Scan for the cell matching the given text and deliver its [X, Y] coordinate at center. 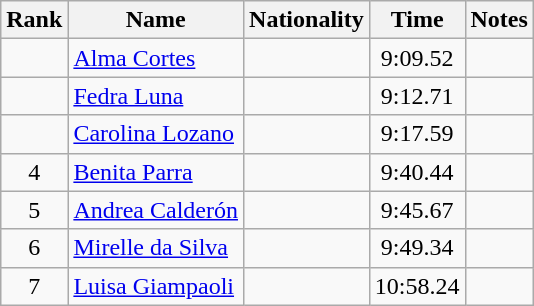
Notes [499, 20]
Name [156, 20]
Benita Parra [156, 172]
10:58.24 [417, 286]
6 [34, 248]
9:09.52 [417, 58]
Alma Cortes [156, 58]
9:17.59 [417, 134]
9:49.34 [417, 248]
Luisa Giampaoli [156, 286]
Time [417, 20]
5 [34, 210]
Andrea Calderón [156, 210]
9:40.44 [417, 172]
Mirelle da Silva [156, 248]
Carolina Lozano [156, 134]
9:12.71 [417, 96]
Fedra Luna [156, 96]
9:45.67 [417, 210]
Nationality [307, 20]
4 [34, 172]
Rank [34, 20]
7 [34, 286]
